Locate the cell with the specified text and output its [x, y] center coordinate. 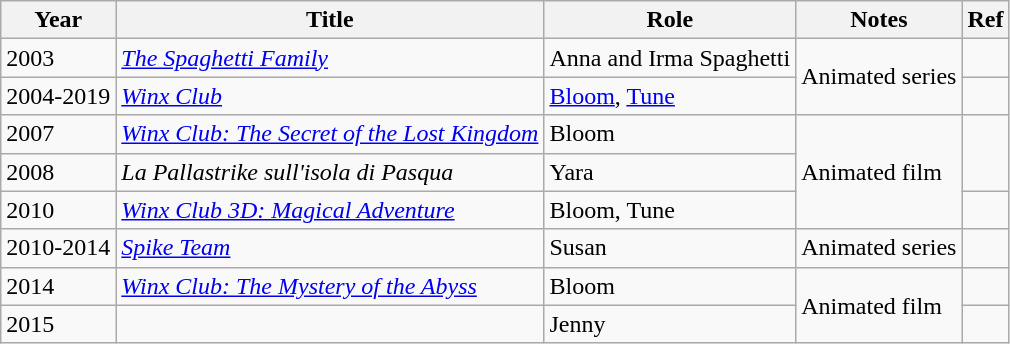
Anna and Irma Spaghetti [670, 58]
The Spaghetti Family [330, 58]
2015 [58, 324]
Year [58, 20]
Yara [670, 172]
2010 [58, 210]
Notes [879, 20]
Winx Club: The Mystery of the Abyss [330, 286]
Jenny [670, 324]
2003 [58, 58]
2010-2014 [58, 248]
2007 [58, 134]
Susan [670, 248]
Title [330, 20]
2008 [58, 172]
La Pallastrike sull'isola di Pasqua [330, 172]
Ref [986, 20]
Winx Club: The Secret of the Lost Kingdom [330, 134]
Role [670, 20]
2004-2019 [58, 96]
Spike Team [330, 248]
Winx Club [330, 96]
Winx Club 3D: Magical Adventure [330, 210]
2014 [58, 286]
